Identify which cell holds the provided text, then report its [x, y] central coordinate. 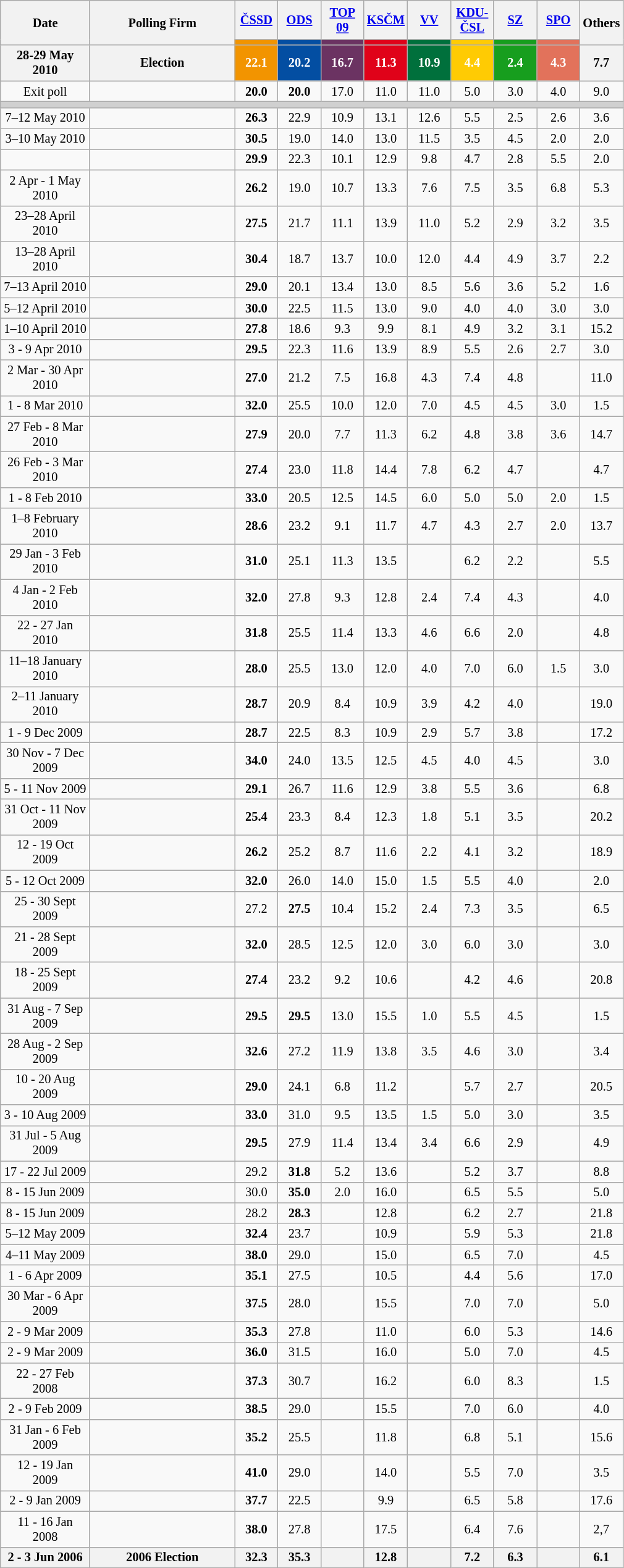
2 - 9 Jan 2009 [46, 1501]
22 - 27 Feb 2008 [46, 1381]
20.8 [601, 980]
26.3 [256, 118]
8.9 [429, 350]
1.0 [429, 1016]
8.1 [429, 329]
37.5 [256, 1304]
37.3 [256, 1381]
2006 Election [162, 1558]
30 Mar - 6 Apr 2009 [46, 1304]
TOP 09 [342, 20]
2 - 9 Feb 2009 [46, 1409]
30.5 [256, 139]
13–28 April 2010 [46, 259]
5–12 May 2009 [46, 1234]
1.8 [429, 817]
31 Aug - 7 Sep 2009 [46, 1016]
27 Feb - 8 Mar 2010 [46, 434]
28.3 [300, 1213]
32.3 [256, 1558]
10.4 [342, 909]
9.8 [429, 159]
15.6 [601, 1437]
25.4 [256, 817]
34.0 [256, 760]
2 Apr - 1 May 2010 [46, 188]
37.7 [256, 1501]
9.2 [342, 980]
8.7 [342, 852]
12 - 19 Jan 2009 [46, 1473]
12.6 [429, 118]
11–18 January 2010 [46, 668]
29.9 [256, 159]
6.3 [515, 1558]
3 - 10 Aug 2009 [46, 1115]
2–11 January 2010 [46, 704]
10.7 [342, 188]
KSČM [386, 20]
27.0 [256, 378]
10.5 [386, 1275]
14.6 [601, 1332]
13.8 [386, 1051]
SPO [559, 20]
25 - 30 Sept 2009 [46, 909]
31 Oct - 11 Nov 2009 [46, 817]
18 - 25 Sept 2009 [46, 980]
5 - 12 Oct 2009 [46, 881]
13.6 [386, 1172]
Polling Firm [162, 22]
Date [46, 22]
23.3 [300, 817]
11.2 [386, 1087]
30.7 [300, 1381]
36.0 [256, 1352]
41.0 [256, 1473]
2 - 3 Jun 2006 [46, 1558]
SZ [515, 20]
35.2 [256, 1437]
2 Mar - 30 Apr 2010 [46, 378]
10.6 [386, 980]
30.4 [256, 259]
ČSSD [256, 20]
20.1 [300, 287]
2.5 [515, 118]
7–13 April 2010 [46, 287]
28-29 May 2010 [46, 63]
28 Aug - 2 Sep 2009 [46, 1051]
22 - 27 Jan 2010 [46, 633]
23.7 [300, 1234]
31.5 [300, 1352]
35.0 [300, 1193]
11.1 [342, 224]
5 - 11 Nov 2009 [46, 789]
9.5 [342, 1115]
28.6 [256, 526]
11 - 16 Jan 2008 [46, 1529]
29.1 [256, 789]
28.2 [256, 1213]
1–8 February 2010 [46, 526]
31 Jul - 5 Aug 2009 [46, 1143]
31 Jan - 6 Feb 2009 [46, 1437]
17.5 [386, 1529]
17 - 22 Jul 2009 [46, 1172]
28.5 [300, 944]
25.2 [300, 852]
Election [162, 63]
32.4 [256, 1234]
32.6 [256, 1051]
4 Jan - 2 Feb 2010 [46, 597]
12 - 19 Oct 2009 [46, 852]
8.8 [601, 1172]
38.5 [256, 1409]
3.1 [559, 329]
2.8 [515, 159]
22.9 [300, 118]
10 - 20 Aug 2009 [46, 1087]
7–12 May 2010 [46, 118]
5.8 [515, 1501]
4.1 [473, 852]
7.3 [473, 909]
17.6 [601, 1501]
24.1 [300, 1087]
12.3 [386, 817]
9.1 [342, 526]
4–11 May 2009 [46, 1255]
1 - 8 Mar 2010 [46, 406]
20.9 [300, 704]
25.1 [300, 561]
5–12 April 2010 [46, 308]
18.9 [601, 852]
7.2 [473, 1558]
24.0 [300, 760]
1 - 9 Dec 2009 [46, 732]
1–10 April 2010 [46, 329]
29 Jan - 3 Feb 2010 [46, 561]
18.7 [300, 259]
22.1 [256, 63]
3 - 9 Apr 2010 [46, 350]
8.5 [429, 287]
26.7 [300, 789]
21.2 [300, 378]
11.7 [386, 526]
3.9 [429, 704]
21.7 [300, 224]
35.1 [256, 1275]
30 Nov - 7 Dec 2009 [46, 760]
17.2 [601, 732]
16.8 [386, 378]
23.0 [300, 470]
7.8 [429, 470]
2,7 [601, 1529]
3–10 May 2010 [46, 139]
6.1 [601, 1558]
1 - 6 Apr 2009 [46, 1275]
ODS [300, 20]
VV [429, 20]
26.0 [300, 881]
23–28 April 2010 [46, 224]
16.7 [342, 63]
14.7 [601, 434]
10.1 [342, 159]
Exit poll [46, 91]
KDU-ČSL [473, 20]
21 - 28 Sept 2009 [46, 944]
16.2 [386, 1381]
1.6 [601, 287]
11.9 [342, 1051]
13.1 [386, 118]
Others [601, 22]
18.6 [300, 329]
1 - 8 Feb 2010 [46, 498]
26 Feb - 3 Mar 2010 [46, 470]
14.5 [386, 498]
14.4 [386, 470]
6.4 [473, 1529]
5.9 [473, 1234]
29.2 [256, 1172]
